Return [X, Y] of the center of cell containing provided text 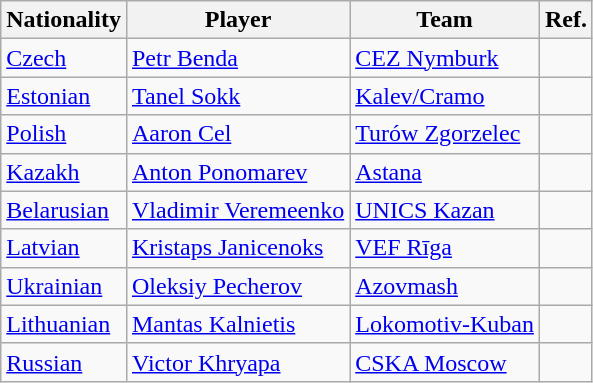
Anton Ponomarev [238, 172]
Ukrainian [64, 286]
Lithuanian [64, 324]
Kalev/Cramo [445, 96]
UNICS Kazan [445, 210]
Player [238, 20]
Polish [64, 134]
VEF Rīga [445, 248]
Aaron Cel [238, 134]
Kristaps Janicenoks [238, 248]
Nationality [64, 20]
Oleksiy Pecherov [238, 286]
Tanel Sokk [238, 96]
Belarusian [64, 210]
Ref. [566, 20]
Petr Benda [238, 58]
Russian [64, 362]
Czech [64, 58]
Kazakh [64, 172]
Astana [445, 172]
Victor Khryapa [238, 362]
CEZ Nymburk [445, 58]
Estonian [64, 96]
Azovmash [445, 286]
Turów Zgorzelec [445, 134]
Vladimir Veremeenko [238, 210]
CSKA Moscow [445, 362]
Mantas Kalnietis [238, 324]
Lokomotiv-Kuban [445, 324]
Latvian [64, 248]
Team [445, 20]
